Extract the [x, y] coordinate from the center of the cell holding the provided text.  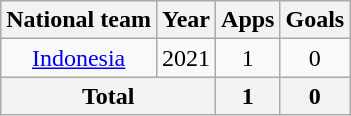
Total [108, 96]
Goals [315, 20]
Apps [248, 20]
Year [186, 20]
Indonesia [79, 58]
2021 [186, 58]
National team [79, 20]
